Extract the (x, y) coordinate from the center of the cell holding the provided text.  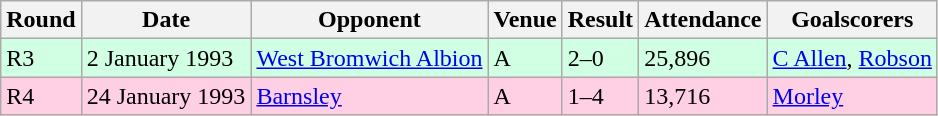
1–4 (600, 96)
Result (600, 20)
2–0 (600, 58)
Venue (525, 20)
13,716 (703, 96)
Goalscorers (852, 20)
Barnsley (370, 96)
R4 (41, 96)
Opponent (370, 20)
24 January 1993 (166, 96)
2 January 1993 (166, 58)
West Bromwich Albion (370, 58)
C Allen, Robson (852, 58)
Attendance (703, 20)
Morley (852, 96)
Date (166, 20)
R3 (41, 58)
Round (41, 20)
25,896 (703, 58)
